Determine the [X, Y] coordinate at the center of the cell enclosing the given text.  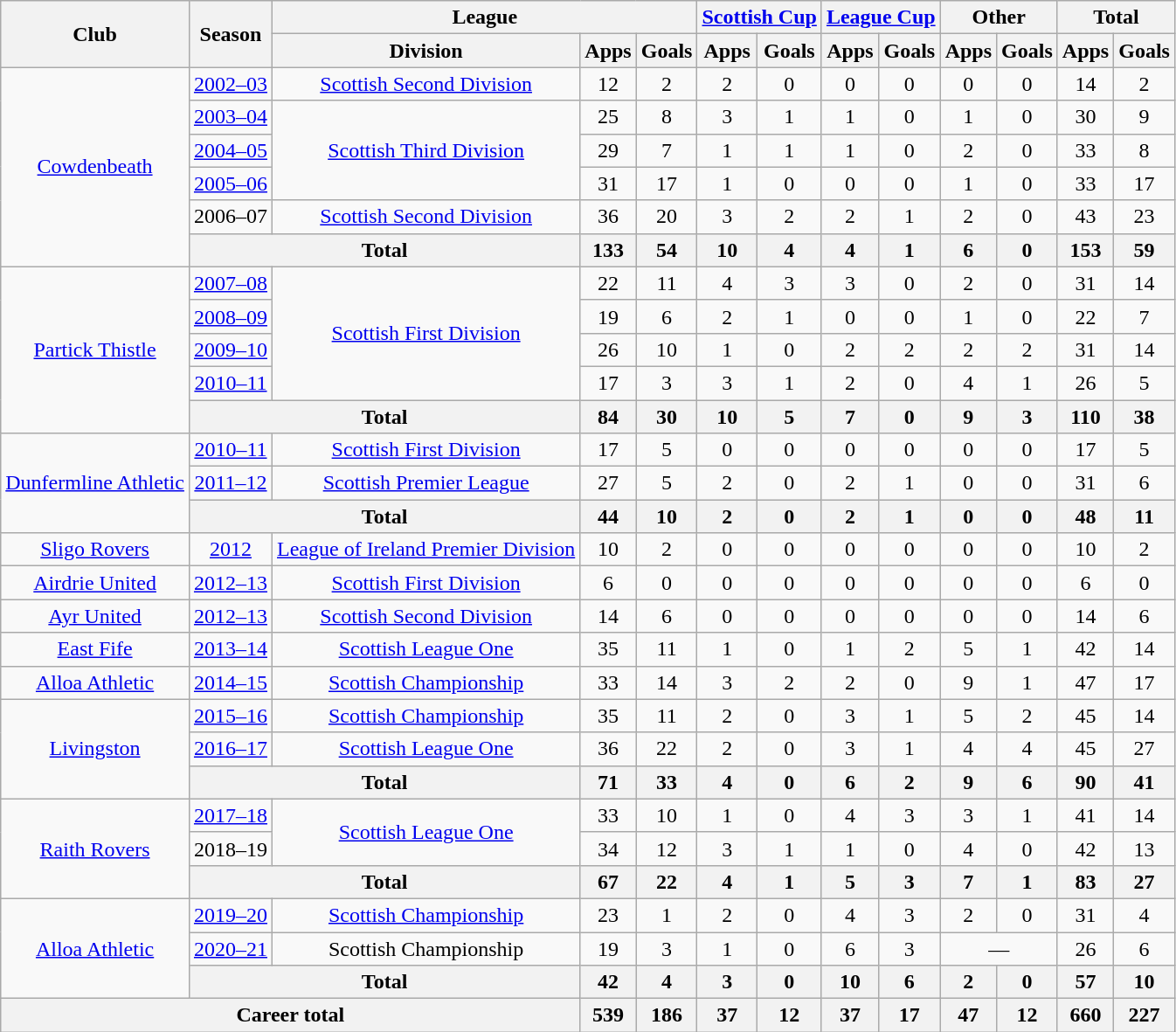
34 [608, 848]
2014–15 [231, 682]
44 [608, 516]
54 [667, 250]
2011–12 [231, 483]
Sligo Rovers [95, 550]
2006–07 [231, 217]
2009–10 [231, 350]
2019–20 [231, 915]
2020–21 [231, 948]
48 [1085, 516]
38 [1145, 417]
Scottish Third Division [425, 150]
Career total [290, 1015]
43 [1085, 217]
East Fife [95, 649]
59 [1145, 250]
2007–08 [231, 283]
Season [231, 34]
Other [999, 17]
League of Ireland Premier Division [425, 550]
153 [1085, 250]
Raith Rovers [95, 848]
2008–09 [231, 316]
2018–19 [231, 848]
2013–14 [231, 649]
25 [608, 117]
Dunfermline Athletic [95, 483]
83 [1085, 882]
2003–04 [231, 117]
Airdrie United [95, 583]
Club [95, 34]
2017–18 [231, 815]
84 [608, 417]
20 [667, 217]
2005–06 [231, 184]
133 [608, 250]
13 [1145, 848]
Partick Thistle [95, 350]
71 [608, 782]
2012 [231, 550]
— [999, 948]
League [484, 17]
90 [1085, 782]
Scottish Cup [759, 17]
2004–05 [231, 150]
2015–16 [231, 716]
539 [608, 1015]
186 [667, 1015]
2002–03 [231, 84]
2016–17 [231, 749]
League Cup [881, 17]
227 [1145, 1015]
29 [608, 150]
57 [1085, 982]
67 [608, 882]
Livingston [95, 749]
110 [1085, 417]
Cowdenbeath [95, 167]
660 [1085, 1015]
Ayr United [95, 616]
Scottish Premier League [425, 483]
Division [425, 51]
